For the text-containing cell, return its midpoint in (X, Y) coordinate format. 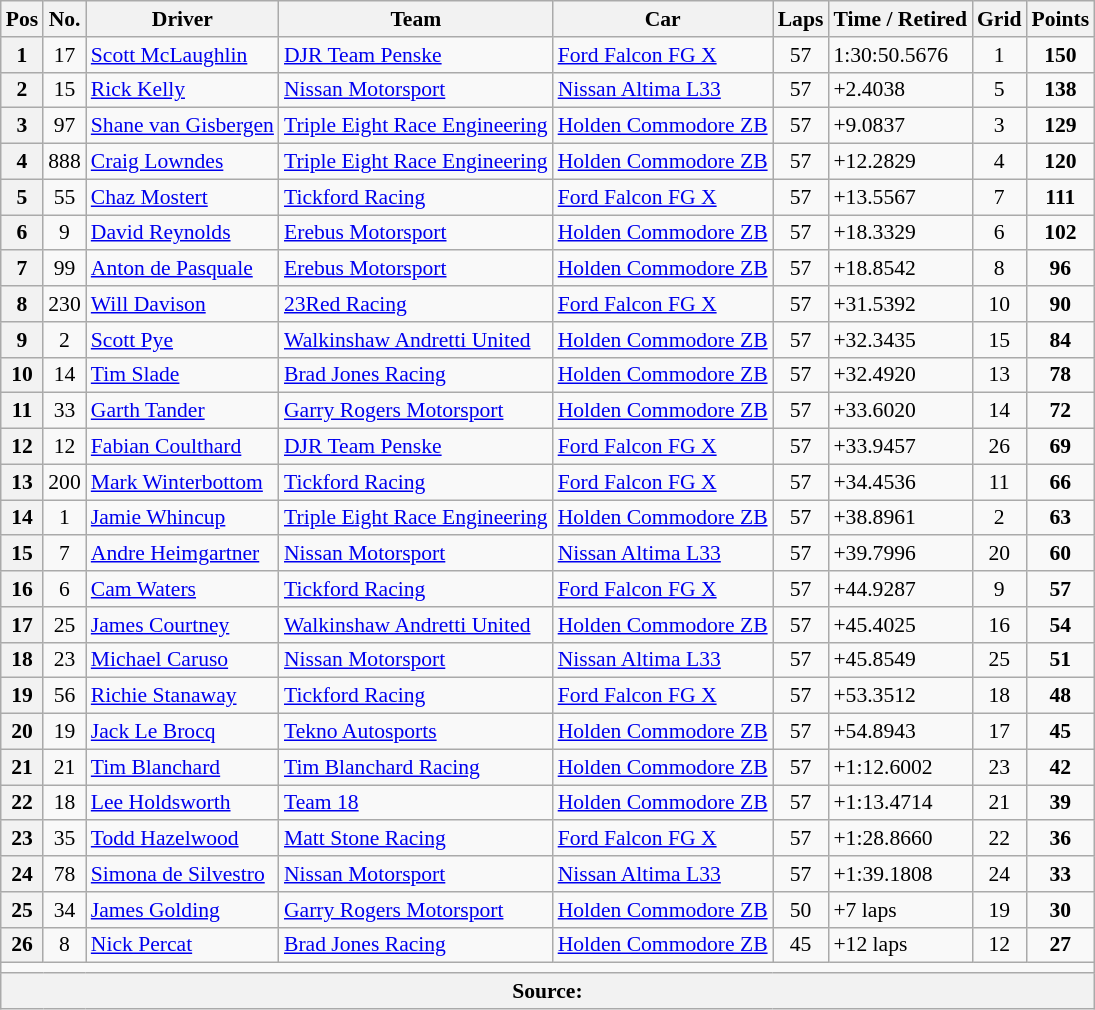
Tim Blanchard (182, 767)
Cam Waters (182, 589)
54 (1061, 625)
+2.4038 (900, 90)
Lee Holdsworth (182, 803)
Team (416, 19)
+7 laps (900, 910)
150 (1061, 55)
60 (1061, 554)
Michael Caruso (182, 660)
+53.3512 (900, 696)
99 (64, 269)
39 (1061, 803)
84 (1061, 340)
+1:13.4714 (900, 803)
1:30:50.5676 (900, 55)
Todd Hazelwood (182, 839)
+1:12.6002 (900, 767)
27 (1061, 945)
+1:28.8660 (900, 839)
+32.3435 (900, 340)
Will Davison (182, 304)
Tekno Autosports (416, 732)
230 (64, 304)
50 (801, 910)
42 (1061, 767)
No. (64, 19)
+12.2829 (900, 162)
35 (64, 839)
Jamie Whincup (182, 518)
+32.4920 (900, 375)
David Reynolds (182, 233)
+45.4025 (900, 625)
Simona de Silvestro (182, 874)
Nick Percat (182, 945)
+34.4536 (900, 482)
Grid (1000, 19)
Team 18 (416, 803)
200 (64, 482)
63 (1061, 518)
Fabian Coulthard (182, 447)
72 (1061, 411)
+18.3329 (900, 233)
34 (64, 910)
James Golding (182, 910)
Pos (22, 19)
Jack Le Brocq (182, 732)
56 (64, 696)
+54.8943 (900, 732)
Scott McLaughlin (182, 55)
Andre Heimgartner (182, 554)
138 (1061, 90)
Tim Slade (182, 375)
Matt Stone Racing (416, 839)
+18.8542 (900, 269)
+38.8961 (900, 518)
+31.5392 (900, 304)
Mark Winterbottom (182, 482)
51 (1061, 660)
129 (1061, 126)
23Red Racing (416, 304)
888 (64, 162)
+9.0837 (900, 126)
111 (1061, 197)
+33.9457 (900, 447)
97 (64, 126)
Source: (548, 991)
Rick Kelly (182, 90)
Scott Pye (182, 340)
Tim Blanchard Racing (416, 767)
+33.6020 (900, 411)
96 (1061, 269)
Time / Retired (900, 19)
Garth Tander (182, 411)
90 (1061, 304)
+1:39.1808 (900, 874)
+45.8549 (900, 660)
66 (1061, 482)
120 (1061, 162)
Craig Lowndes (182, 162)
Laps (801, 19)
30 (1061, 910)
+12 laps (900, 945)
55 (64, 197)
+13.5567 (900, 197)
69 (1061, 447)
+39.7996 (900, 554)
Richie Stanaway (182, 696)
+44.9287 (900, 589)
36 (1061, 839)
James Courtney (182, 625)
48 (1061, 696)
Points (1061, 19)
Shane van Gisbergen (182, 126)
Driver (182, 19)
Chaz Mostert (182, 197)
102 (1061, 233)
Anton de Pasquale (182, 269)
Car (663, 19)
